Pinpoint the cell where the given text exists, returning its [X, Y] midpoint coordinate. 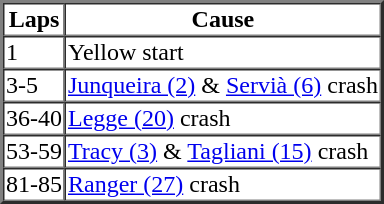
53-59 [34, 152]
Laps [34, 20]
Tracy (3) & Tagliani (15) crash [223, 152]
81-85 [34, 184]
Ranger (27) crash [223, 184]
36-40 [34, 118]
Yellow start [223, 52]
Cause [223, 20]
Legge (20) crash [223, 118]
Junqueira (2) & Servià (6) crash [223, 86]
3-5 [34, 86]
1 [34, 52]
